Scan for the cell matching the given text and deliver its [X, Y] coordinate at center. 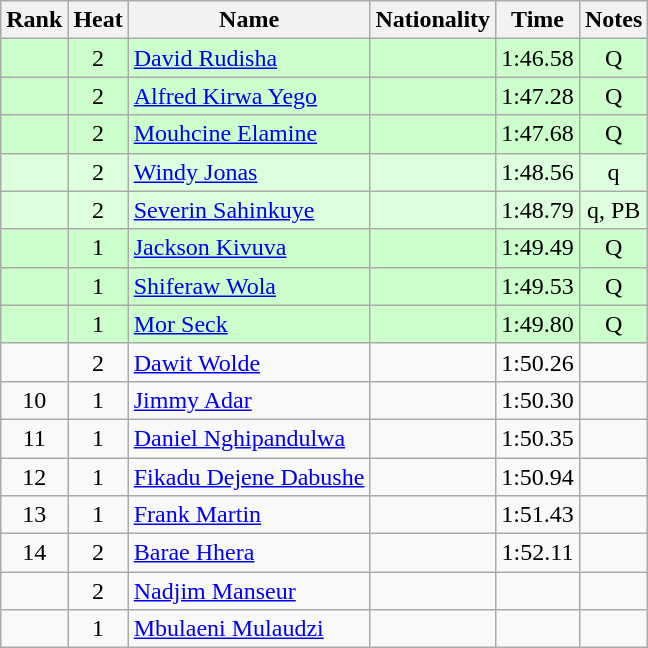
1:46.58 [538, 58]
Barae Hhera [249, 553]
Time [538, 20]
1:48.56 [538, 172]
1:52.11 [538, 553]
Mouhcine Elamine [249, 134]
Nationality [433, 20]
1:49.49 [538, 248]
Nadjim Manseur [249, 591]
Alfred Kirwa Yego [249, 96]
1:50.94 [538, 477]
Name [249, 20]
Jackson Kivuva [249, 248]
Daniel Nghipandulwa [249, 438]
1:47.28 [538, 96]
Jimmy Adar [249, 400]
David Rudisha [249, 58]
1:48.79 [538, 210]
Severin Sahinkuye [249, 210]
Windy Jonas [249, 172]
Rank [34, 20]
1:49.80 [538, 324]
1:50.35 [538, 438]
1:50.26 [538, 362]
Mor Seck [249, 324]
Heat [98, 20]
1:49.53 [538, 286]
Mbulaeni Mulaudzi [249, 629]
11 [34, 438]
1:47.68 [538, 134]
12 [34, 477]
1:51.43 [538, 515]
13 [34, 515]
q [613, 172]
Fikadu Dejene Dabushe [249, 477]
1:50.30 [538, 400]
Dawit Wolde [249, 362]
Notes [613, 20]
q, PB [613, 210]
10 [34, 400]
Shiferaw Wola [249, 286]
14 [34, 553]
Frank Martin [249, 515]
